Provide the [X, Y] coordinate of the cell's center where the given text is located.  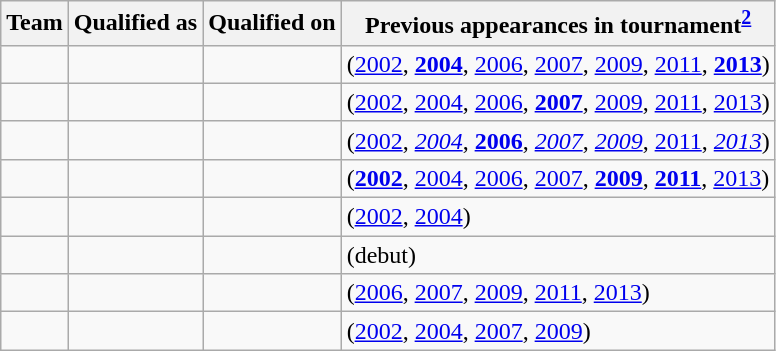
Qualified as [135, 24]
Team [35, 24]
(debut) [558, 255]
Qualified on [272, 24]
Previous appearances in tournament2 [558, 24]
(2006, 2007, 2009, 2011, 2013) [558, 293]
(2002, 2004, 2007, 2009) [558, 331]
(2002, 2004) [558, 217]
